Determine the (x, y) coordinate at the center of the cell enclosing the given text.  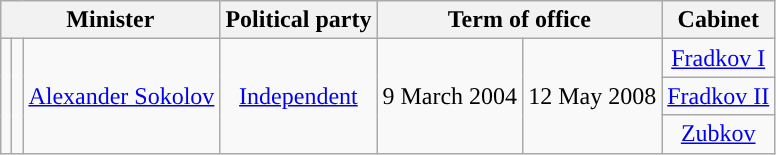
Fradkov I (718, 58)
Political party (298, 20)
12 May 2008 (592, 96)
Fradkov II (718, 96)
Alexander Sokolov (122, 96)
Minister (110, 20)
Term of office (520, 20)
Zubkov (718, 134)
Independent (298, 96)
Cabinet (718, 20)
9 March 2004 (450, 96)
